Output the [x, y] coordinate of the center of the cell containing the given text.  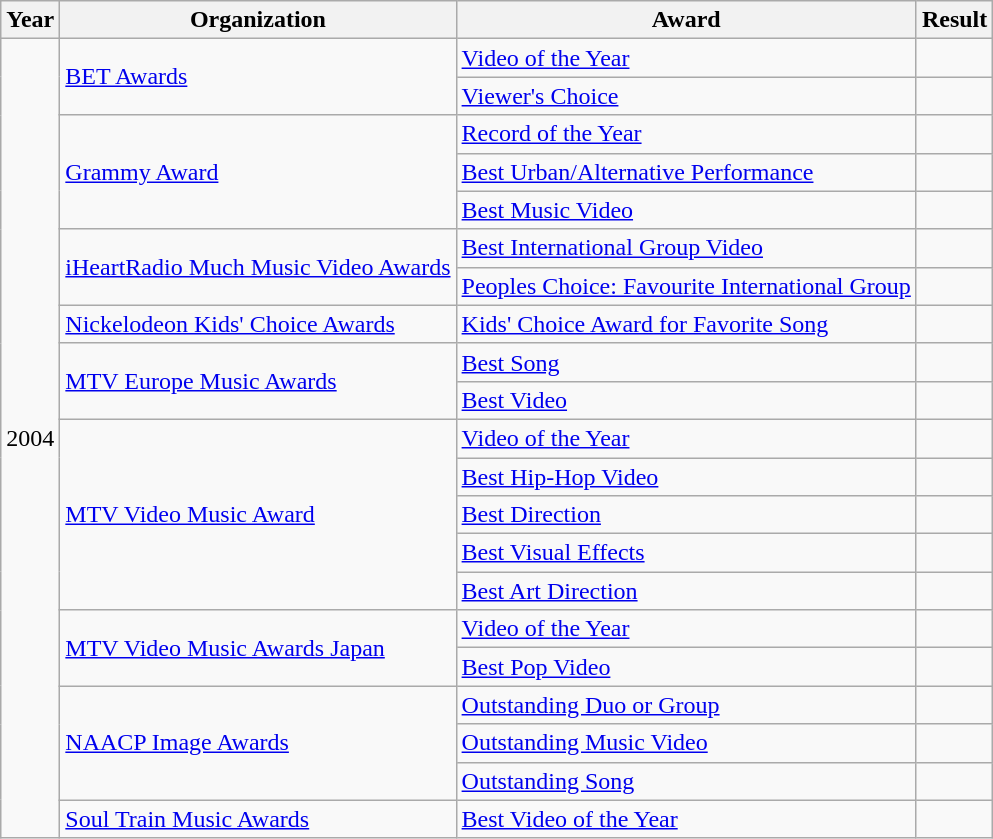
MTV Europe Music Awards [258, 381]
Best Pop Video [686, 667]
Record of the Year [686, 134]
MTV Video Music Awards Japan [258, 648]
Best Direction [686, 515]
Outstanding Song [686, 781]
Soul Train Music Awards [258, 819]
Best Music Video [686, 210]
NAACP Image Awards [258, 743]
Award [686, 20]
Outstanding Music Video [686, 743]
Year [30, 20]
Peoples Choice: Favourite International Group [686, 286]
Best Video of the Year [686, 819]
Kids' Choice Award for Favorite Song [686, 324]
Best Song [686, 362]
Organization [258, 20]
Best Visual Effects [686, 553]
Outstanding Duo or Group [686, 705]
Grammy Award [258, 172]
2004 [30, 438]
MTV Video Music Award [258, 514]
BET Awards [258, 77]
iHeartRadio Much Music Video Awards [258, 267]
Best Urban/Alternative Performance [686, 172]
Best Video [686, 400]
Best Art Direction [686, 591]
Nickelodeon Kids' Choice Awards [258, 324]
Result [954, 20]
Viewer's Choice [686, 96]
Best Hip-Hop Video [686, 477]
Best International Group Video [686, 248]
